Identify which cell holds the provided text, then report its (x, y) central coordinate. 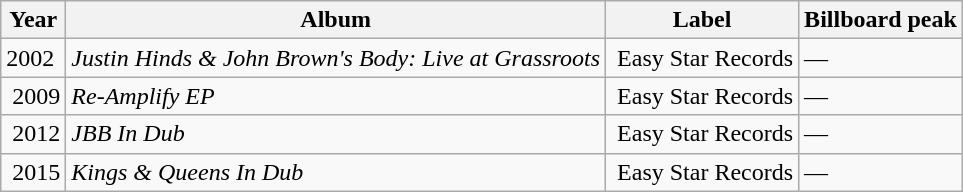
Label (702, 20)
Kings & Queens In Dub (336, 172)
Re-Amplify EP (336, 96)
2015 (34, 172)
2002 (34, 58)
2012 (34, 134)
JBB In Dub (336, 134)
Justin Hinds & John Brown's Body: Live at Grassroots (336, 58)
Year (34, 20)
Billboard peak (881, 20)
Album (336, 20)
2009 (34, 96)
